Output the [X, Y] coordinate of the center of the cell containing the given text.  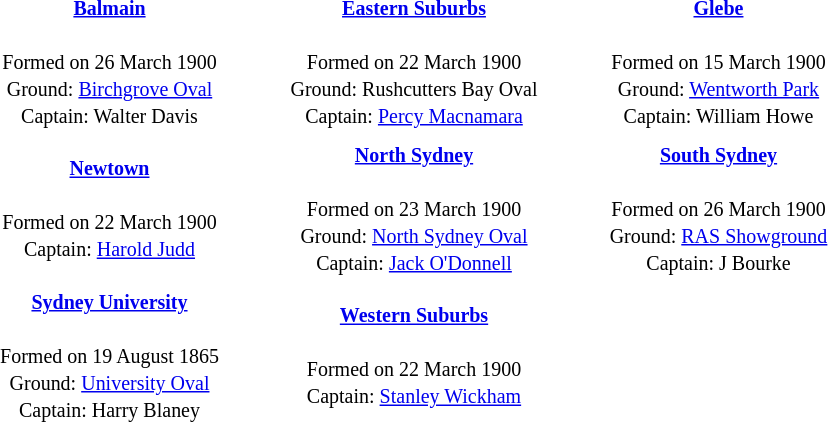
North SydneyFormed on 23 March 1900 Ground: North Sydney Oval Captain: Jack O'Donnell [414, 208]
